Determine the [x, y] coordinate at the center of the cell enclosing the given text.  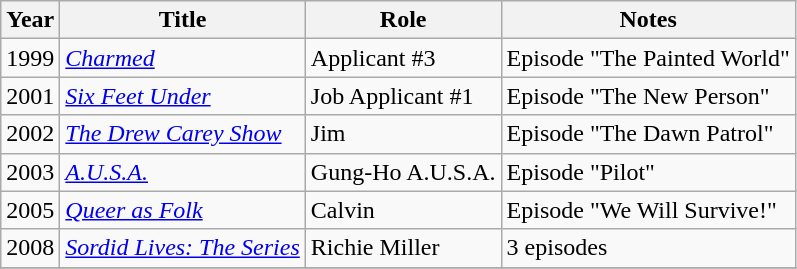
A.U.S.A. [182, 172]
Episode "The New Person" [648, 96]
2008 [30, 248]
2001 [30, 96]
2005 [30, 210]
Six Feet Under [182, 96]
Gung-Ho A.U.S.A. [403, 172]
Year [30, 20]
Episode "We Will Survive!" [648, 210]
3 episodes [648, 248]
Calvin [403, 210]
2003 [30, 172]
Episode "The Painted World" [648, 58]
Notes [648, 20]
Episode "Pilot" [648, 172]
Queer as Folk [182, 210]
Title [182, 20]
Sordid Lives: The Series [182, 248]
The Drew Carey Show [182, 134]
Charmed [182, 58]
Richie Miller [403, 248]
Applicant #3 [403, 58]
2002 [30, 134]
Role [403, 20]
Jim [403, 134]
Episode "The Dawn Patrol" [648, 134]
1999 [30, 58]
Job Applicant #1 [403, 96]
